Locate the cell with the specified text and output its [X, Y] center coordinate. 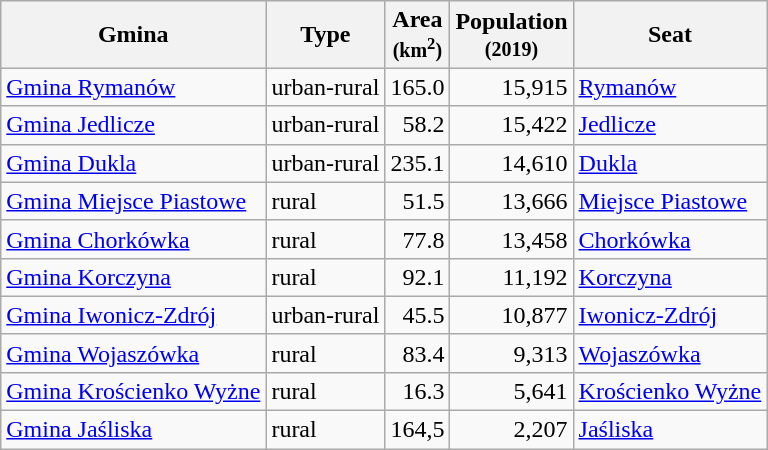
Type [326, 34]
Krościenko Wyżne [670, 391]
51.5 [418, 201]
Gmina Krościenko Wyżne [134, 391]
Gmina Chorkówka [134, 239]
Gmina Jedlicze [134, 125]
14,610 [512, 163]
13,666 [512, 201]
Rymanów [670, 87]
9,313 [512, 353]
10,877 [512, 315]
Gmina [134, 34]
5,641 [512, 391]
77.8 [418, 239]
Jaśliska [670, 430]
45.5 [418, 315]
Miejsce Piastowe [670, 201]
15,422 [512, 125]
15,915 [512, 87]
Gmina Miejsce Piastowe [134, 201]
Gmina Korczyna [134, 277]
Seat [670, 34]
Chorkówka [670, 239]
Wojaszówka [670, 353]
Gmina Rymanów [134, 87]
165.0 [418, 87]
13,458 [512, 239]
164,5 [418, 430]
Korczyna [670, 277]
Area(km2) [418, 34]
Jedlicze [670, 125]
2,207 [512, 430]
16.3 [418, 391]
Gmina Jaśliska [134, 430]
Gmina Dukla [134, 163]
11,192 [512, 277]
Gmina Wojaszówka [134, 353]
92.1 [418, 277]
Dukla [670, 163]
Population(2019) [512, 34]
Gmina Iwonicz-Zdrój [134, 315]
58.2 [418, 125]
Iwonicz-Zdrój [670, 315]
83.4 [418, 353]
235.1 [418, 163]
